Identify which cell holds the provided text, then report its (X, Y) central coordinate. 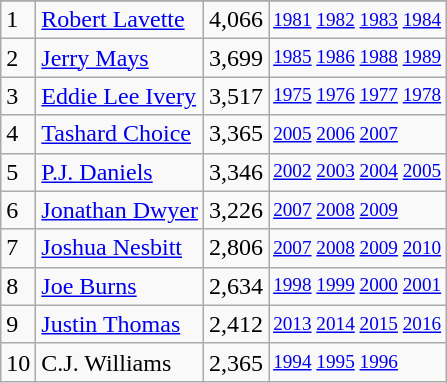
10 (18, 362)
5 (18, 172)
2007 2008 2009 2010 (358, 248)
3,517 (236, 96)
2,412 (236, 324)
Robert Lavette (120, 20)
3 (18, 96)
1998 1999 2000 2001 (358, 286)
Justin Thomas (120, 324)
2013 2014 2015 2016 (358, 324)
2005 2006 2007 (358, 134)
4 (18, 134)
3,346 (236, 172)
C.J. Williams (120, 362)
Joshua Nesbitt (120, 248)
4,066 (236, 20)
1981 1982 1983 1984 (358, 20)
Jonathan Dwyer (120, 210)
Joe Burns (120, 286)
2,365 (236, 362)
3,226 (236, 210)
6 (18, 210)
2007 2008 2009 (358, 210)
8 (18, 286)
1975 1976 1977 1978 (358, 96)
2002 2003 2004 2005 (358, 172)
Eddie Lee Ivery (120, 96)
3,365 (236, 134)
P.J. Daniels (120, 172)
Jerry Mays (120, 58)
2,634 (236, 286)
1994 1995 1996 (358, 362)
2,806 (236, 248)
1 (18, 20)
3,699 (236, 58)
Tashard Choice (120, 134)
2 (18, 58)
9 (18, 324)
7 (18, 248)
1985 1986 1988 1989 (358, 58)
